Extract the [X, Y] coordinate from the center of the cell holding the provided text.  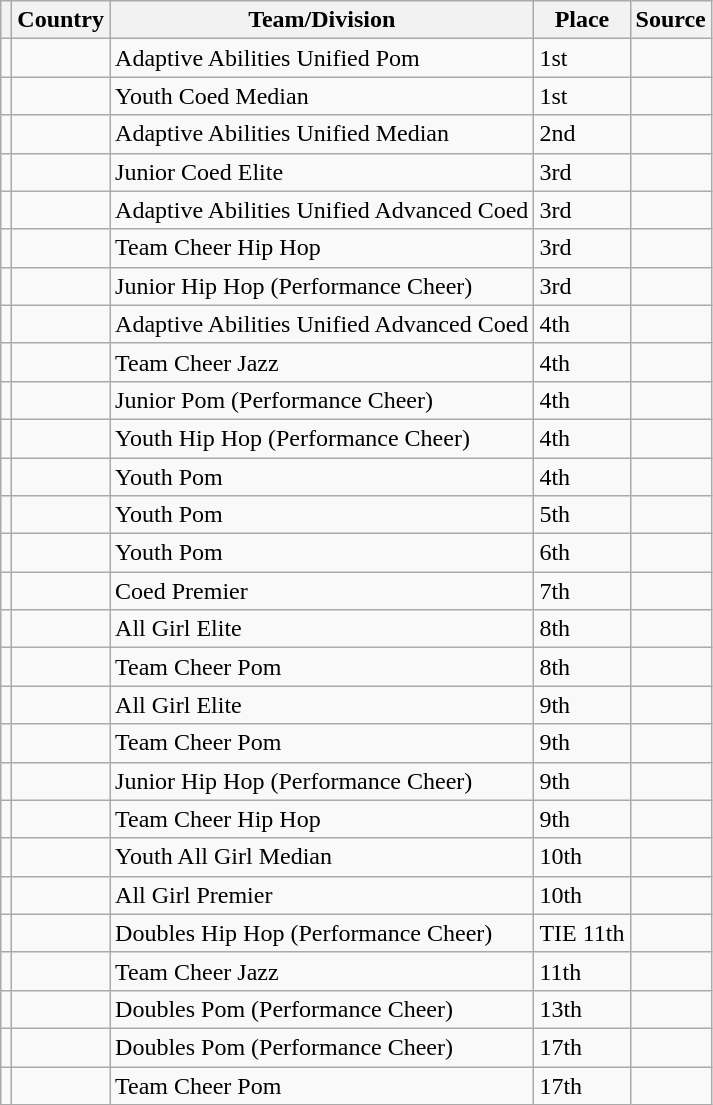
Youth All Girl Median [322, 857]
Team/Division [322, 20]
TIE 11th [582, 933]
Adaptive Abilities Unified Pom [322, 58]
Source [670, 20]
Country [61, 20]
Place [582, 20]
5th [582, 515]
Youth Coed Median [322, 96]
Coed Premier [322, 591]
13th [582, 1009]
Junior Pom (Performance Cheer) [322, 400]
All Girl Premier [322, 895]
7th [582, 591]
Doubles Hip Hop (Performance Cheer) [322, 933]
Youth Hip Hop (Performance Cheer) [322, 438]
2nd [582, 134]
Junior Coed Elite [322, 172]
6th [582, 553]
Adaptive Abilities Unified Median [322, 134]
11th [582, 971]
